Scan for the cell matching the given text and deliver its (X, Y) coordinate at center. 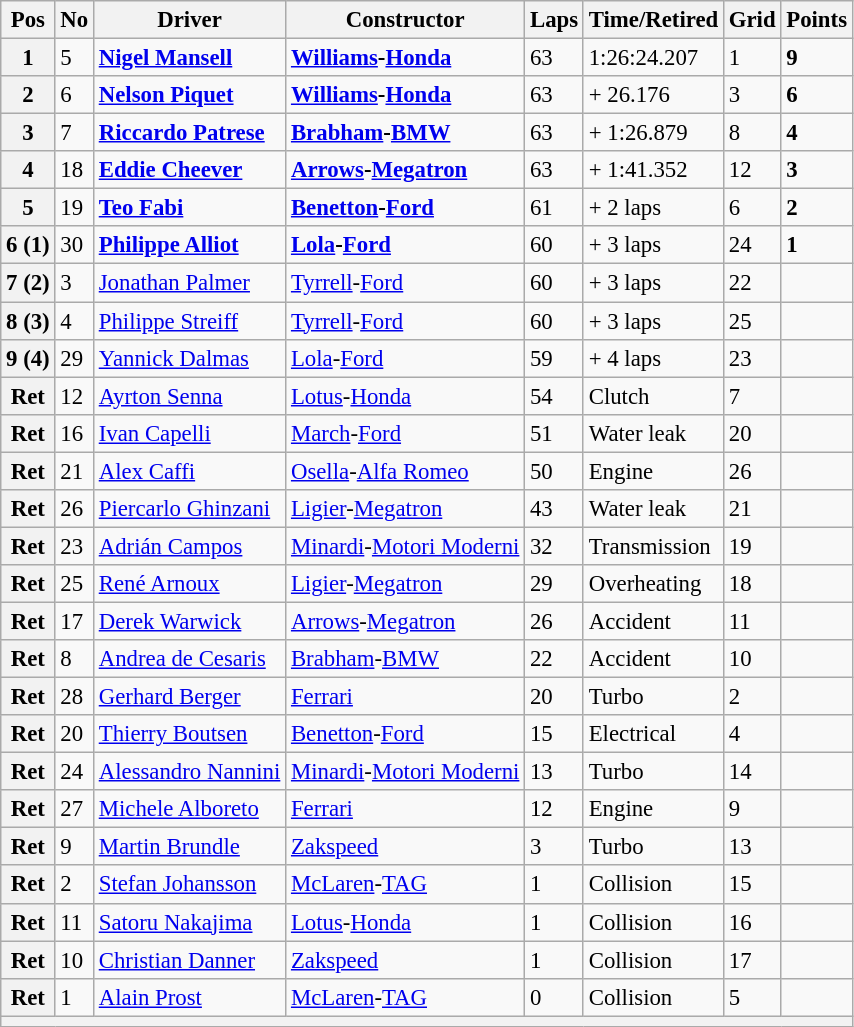
Nigel Mansell (189, 58)
Riccardo Patrese (189, 133)
Driver (189, 20)
14 (752, 772)
Thierry Boutsen (189, 734)
Adrián Campos (189, 546)
Ayrton Senna (189, 396)
Philippe Streiff (189, 321)
Constructor (406, 20)
6 (1) (28, 245)
Alex Caffi (189, 471)
Martin Brundle (189, 847)
+ 2 laps (653, 208)
54 (554, 396)
59 (554, 358)
+ 1:26.879 (653, 133)
Laps (554, 20)
Gerhard Berger (189, 697)
+ 1:41.352 (653, 170)
Ivan Capelli (189, 433)
Andrea de Cesaris (189, 659)
Osella-Alfa Romeo (406, 471)
0 (554, 997)
René Arnoux (189, 584)
Jonathan Palmer (189, 283)
Yannick Dalmas (189, 358)
50 (554, 471)
43 (554, 509)
Christian Danner (189, 960)
Philippe Alliot (189, 245)
Pos (28, 20)
Derek Warwick (189, 621)
Clutch (653, 396)
28 (74, 697)
8 (3) (28, 321)
30 (74, 245)
Piercarlo Ghinzani (189, 509)
Stefan Johansson (189, 885)
Electrical (653, 734)
1:26:24.207 (653, 58)
Satoru Nakajima (189, 922)
7 (2) (28, 283)
Alessandro Nannini (189, 772)
9 (4) (28, 358)
Teo Fabi (189, 208)
61 (554, 208)
Eddie Cheever (189, 170)
March-Ford (406, 433)
51 (554, 433)
Michele Alboreto (189, 809)
Transmission (653, 546)
No (74, 20)
32 (554, 546)
Nelson Piquet (189, 95)
27 (74, 809)
+ 26.176 (653, 95)
Overheating (653, 584)
Points (816, 20)
Alain Prost (189, 997)
Grid (752, 20)
+ 4 laps (653, 358)
Time/Retired (653, 20)
